Return the [x, y] coordinate for the center point of the cell that contains the specified text.  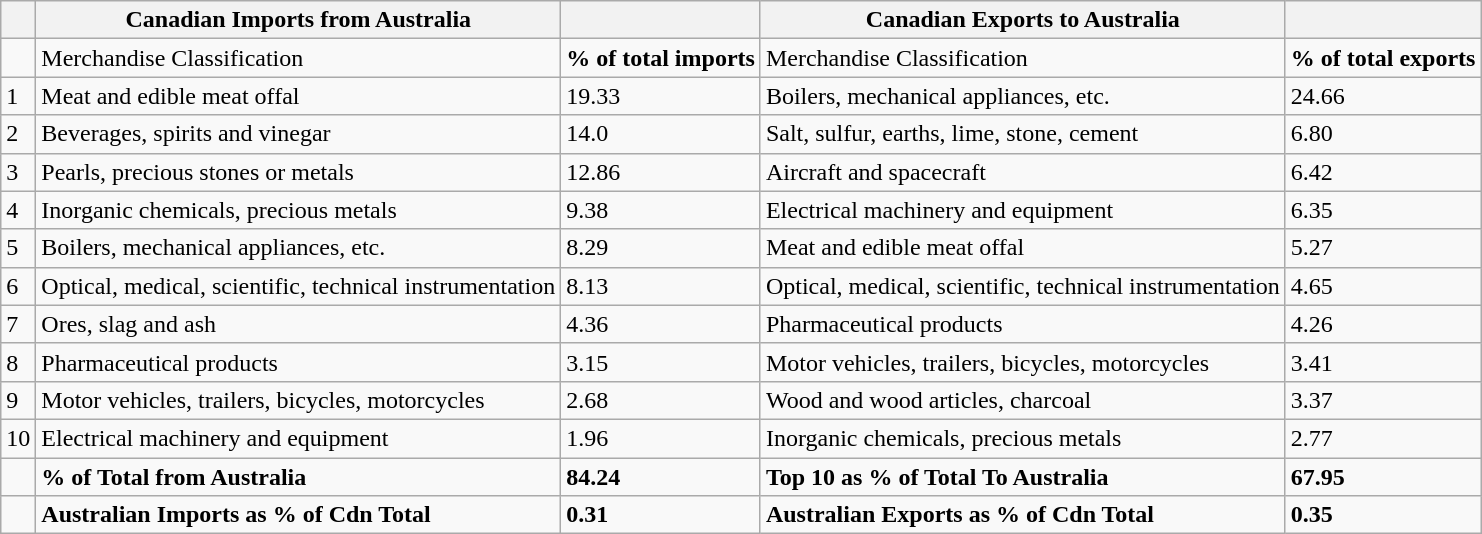
0.31 [661, 515]
5 [18, 248]
8.29 [661, 248]
6.42 [1383, 172]
84.24 [661, 477]
Canadian Exports to Australia [1022, 20]
Aircraft and spacecraft [1022, 172]
Australian Imports as % of Cdn Total [298, 515]
Ores, slag and ash [298, 324]
5.27 [1383, 248]
8 [18, 362]
3.41 [1383, 362]
Wood and wood articles, charcoal [1022, 400]
4.26 [1383, 324]
% of total exports [1383, 58]
6.80 [1383, 134]
1 [18, 96]
2 [18, 134]
4.36 [661, 324]
9 [18, 400]
4 [18, 210]
3.15 [661, 362]
67.95 [1383, 477]
3.37 [1383, 400]
Top 10 as % of Total To Australia [1022, 477]
19.33 [661, 96]
10 [18, 438]
9.38 [661, 210]
4.65 [1383, 286]
12.86 [661, 172]
Canadian Imports from Australia [298, 20]
0.35 [1383, 515]
14.0 [661, 134]
2.68 [661, 400]
6 [18, 286]
Beverages, spirits and vinegar [298, 134]
6.35 [1383, 210]
% of Total from Australia [298, 477]
% of total imports [661, 58]
24.66 [1383, 96]
Salt, sulfur, earths, lime, stone, cement [1022, 134]
1.96 [661, 438]
7 [18, 324]
2.77 [1383, 438]
Pearls, precious stones or metals [298, 172]
3 [18, 172]
Australian Exports as % of Cdn Total [1022, 515]
8.13 [661, 286]
